Scan for the cell matching the given text and deliver its [x, y] coordinate at center. 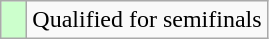
Qualified for semifinals [147, 20]
